Determine the [X, Y] coordinate at the center of the cell enclosing the given text.  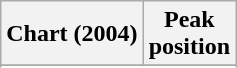
Peak position [189, 34]
Chart (2004) [72, 34]
